Pinpoint the cell where the given text exists, returning its [X, Y] midpoint coordinate. 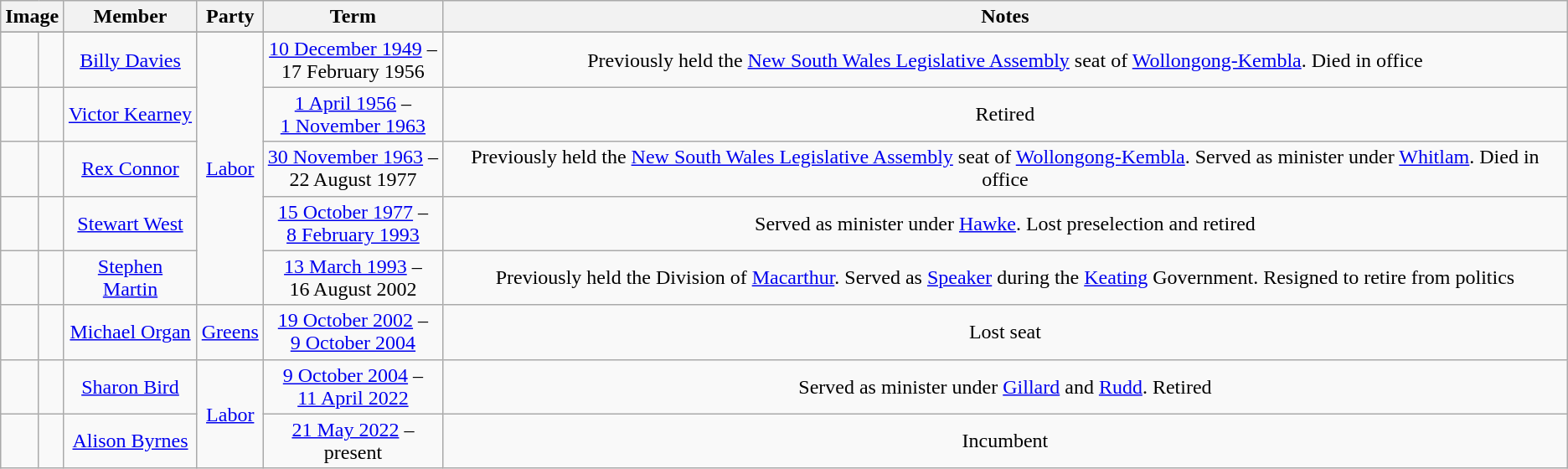
10 December 1949 –17 February 1956 [353, 60]
9 October 2004 –11 April 2022 [353, 387]
Stephen Martin [131, 278]
Victor Kearney [131, 114]
Image [32, 17]
15 October 1977 –8 February 1993 [353, 223]
Lost seat [1005, 332]
Michael Organ [131, 332]
Stewart West [131, 223]
Previously held the New South Wales Legislative Assembly seat of Wollongong-Kembla. Served as minister under Whitlam. Died in office [1005, 169]
Alison Byrnes [131, 441]
Notes [1005, 17]
Previously held the Division of Macarthur. Served as Speaker during the Keating Government. Resigned to retire from politics [1005, 278]
Retired [1005, 114]
Previously held the New South Wales Legislative Assembly seat of Wollongong-Kembla. Died in office [1005, 60]
Rex Connor [131, 169]
Incumbent [1005, 441]
Served as minister under Gillard and Rudd. Retired [1005, 387]
21 May 2022 –present [353, 441]
30 November 1963 –22 August 1977 [353, 169]
Sharon Bird [131, 387]
Greens [230, 332]
Served as minister under Hawke. Lost preselection and retired [1005, 223]
1 April 1956 –1 November 1963 [353, 114]
Term [353, 17]
13 March 1993 –16 August 2002 [353, 278]
Billy Davies [131, 60]
Party [230, 17]
19 October 2002 –9 October 2004 [353, 332]
Member [131, 17]
